Provide the [x, y] coordinate of the cell's center where the given text is located.  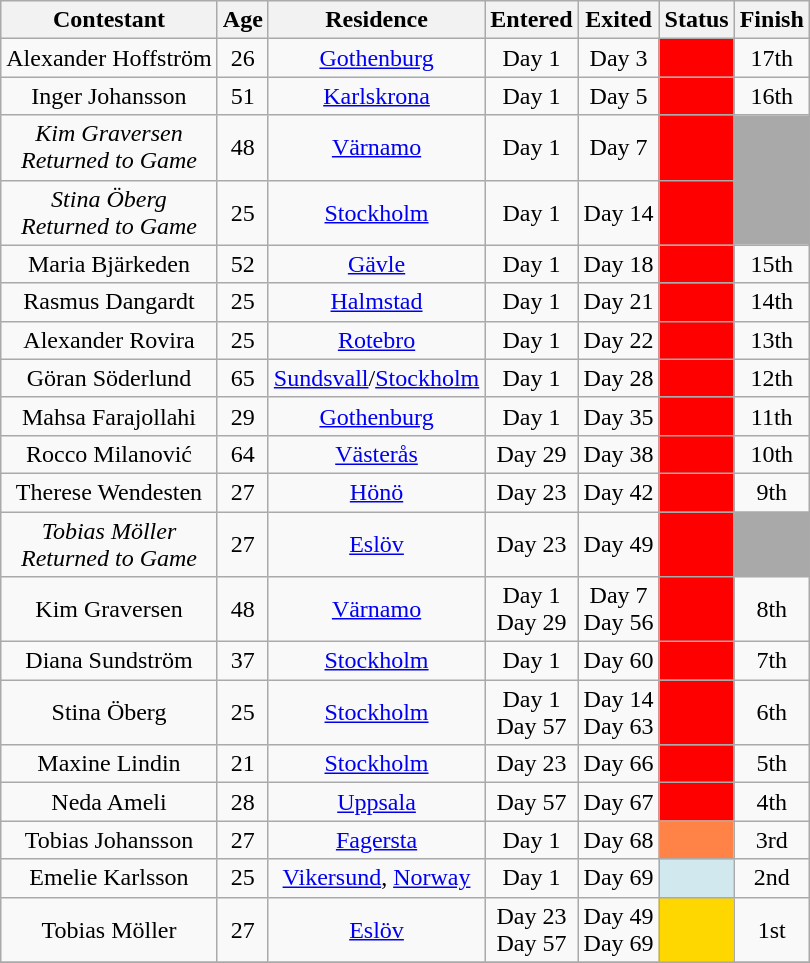
11th [772, 416]
Alexander Hoffström [110, 58]
Day 35 [618, 416]
Age [242, 20]
Day 7 [618, 148]
3rd [772, 840]
Västerås [376, 454]
Göran Söderlund [110, 378]
Exited [618, 20]
17th [772, 58]
Day 22 [618, 340]
Day 1Day 57 [532, 712]
37 [242, 661]
Day 1Day 29 [532, 610]
Day 14 [618, 212]
14th [772, 302]
Day 5 [618, 96]
10th [772, 454]
Therese Wendesten [110, 492]
Day 68 [618, 840]
Mahsa Farajollahi [110, 416]
Day 42 [618, 492]
Rotebro [376, 340]
Day 23Day 57 [532, 930]
8th [772, 610]
28 [242, 802]
6th [772, 712]
Gävle [376, 264]
Hönö [376, 492]
Day 7Day 56 [618, 610]
Tobias MöllerReturned to Game [110, 544]
Sundsvall/Stockholm [376, 378]
Fagersta [376, 840]
Tobias Möller [110, 930]
Day 49 [618, 544]
9th [772, 492]
Rocco Milanović [110, 454]
51 [242, 96]
12th [772, 378]
Entered [532, 20]
Maria Bjärkeden [110, 264]
Stina Öberg [110, 712]
Day 66 [618, 764]
Rasmus Dangardt [110, 302]
Halmstad [376, 302]
52 [242, 264]
Tobias Johansson [110, 840]
Day 60 [618, 661]
Day 57 [532, 802]
1st [772, 930]
Day 28 [618, 378]
21 [242, 764]
Day 18 [618, 264]
Neda Ameli [110, 802]
29 [242, 416]
Day 3 [618, 58]
Kim Graversen [110, 610]
Finish [772, 20]
Day 49Day 69 [618, 930]
15th [772, 264]
Inger Johansson [110, 96]
Diana Sundström [110, 661]
65 [242, 378]
Kim GraversenReturned to Game [110, 148]
5th [772, 764]
13th [772, 340]
Status [696, 20]
7th [772, 661]
Stina ÖbergReturned to Game [110, 212]
Day 29 [532, 454]
Day 69 [618, 878]
Uppsala [376, 802]
Vikersund, Norway [376, 878]
16th [772, 96]
Maxine Lindin [110, 764]
Karlskrona [376, 96]
Emelie Karlsson [110, 878]
Day 14Day 63 [618, 712]
Contestant [110, 20]
Day 67 [618, 802]
4th [772, 802]
Residence [376, 20]
Day 21 [618, 302]
26 [242, 58]
Alexander Rovira [110, 340]
Day 38 [618, 454]
64 [242, 454]
2nd [772, 878]
